Search for the cell housing the specified text and yield its [X, Y] center coordinate. 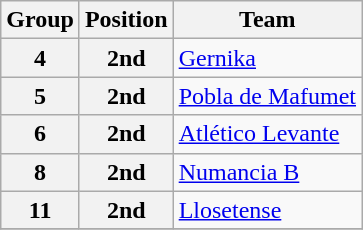
Llosetense [267, 210]
8 [40, 172]
Numancia B [267, 172]
5 [40, 96]
4 [40, 58]
Gernika [267, 58]
Atlético Levante [267, 134]
Group [40, 20]
Team [267, 20]
Pobla de Mafumet [267, 96]
11 [40, 210]
6 [40, 134]
Position [126, 20]
